Locate the cell with the specified text and output its [X, Y] center coordinate. 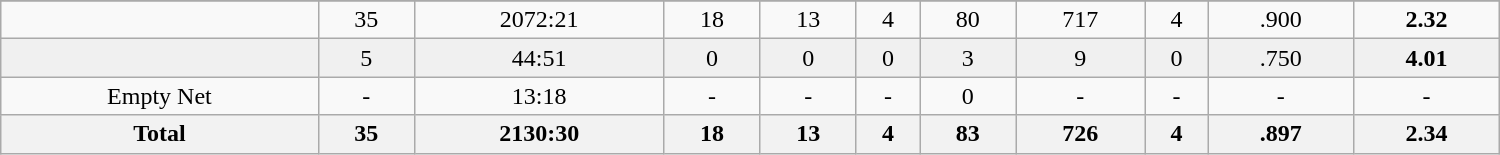
80 [968, 20]
.900 [1281, 20]
5 [366, 58]
2072:21 [539, 20]
2.32 [1427, 20]
726 [1080, 134]
4.01 [1427, 58]
44:51 [539, 58]
Total [160, 134]
.897 [1281, 134]
13:18 [539, 96]
717 [1080, 20]
2.34 [1427, 134]
2130:30 [539, 134]
Empty Net [160, 96]
.750 [1281, 58]
3 [968, 58]
83 [968, 134]
9 [1080, 58]
